Locate the cell with the specified text and output its (X, Y) center coordinate. 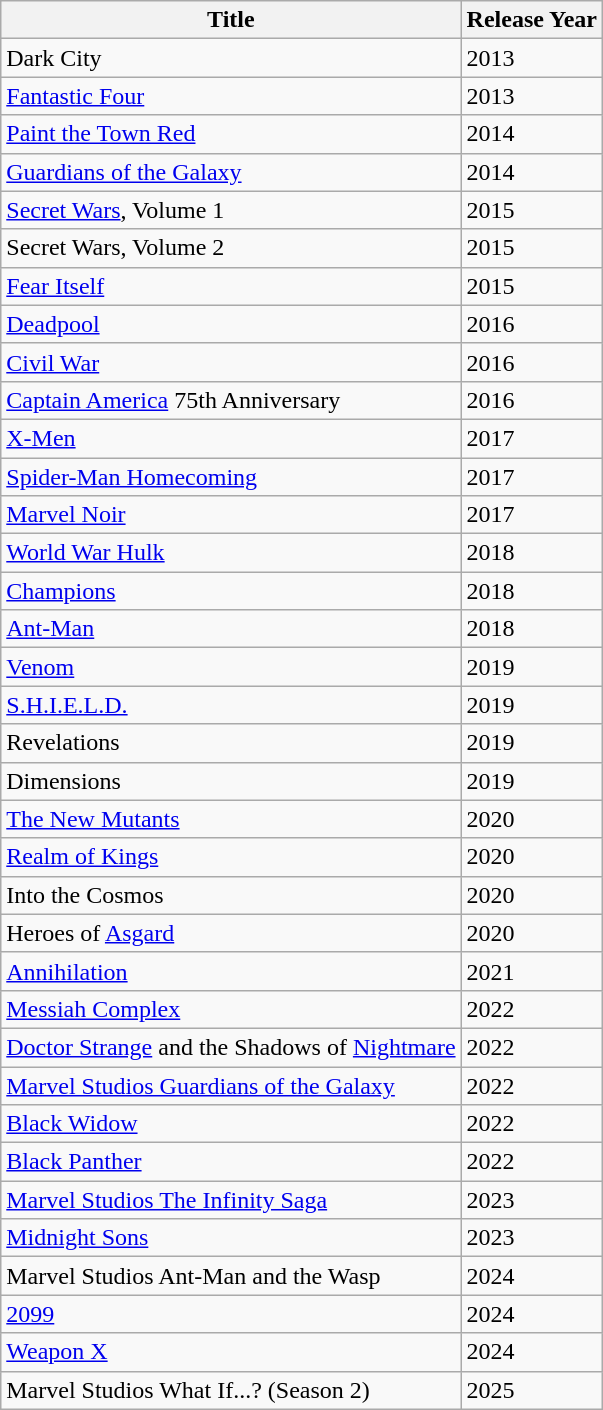
2099 (231, 1314)
Dimensions (231, 781)
Release Year (532, 20)
Ant-Man (231, 629)
Spider-Man Homecoming (231, 477)
Marvel Studios Guardians of the Galaxy (231, 1085)
The New Mutants (231, 819)
Midnight Sons (231, 1238)
S.H.I.E.L.D. (231, 705)
2021 (532, 971)
Venom (231, 667)
Messiah Complex (231, 1009)
Dark City (231, 58)
Marvel Noir (231, 515)
Into the Cosmos (231, 895)
Marvel Studios The Infinity Saga (231, 1200)
Champions (231, 591)
Black Panther (231, 1162)
Secret Wars, Volume 1 (231, 210)
Captain America 75th Anniversary (231, 400)
World War Hulk (231, 553)
Civil War (231, 362)
Revelations (231, 743)
Doctor Strange and the Shadows of Nightmare (231, 1047)
Deadpool (231, 324)
X-Men (231, 438)
Secret Wars, Volume 2 (231, 248)
Fear Itself (231, 286)
Guardians of the Galaxy (231, 172)
Fantastic Four (231, 96)
Title (231, 20)
Marvel Studios Ant-Man and the Wasp (231, 1276)
Annihilation (231, 971)
Weapon X (231, 1352)
2025 (532, 1390)
Paint the Town Red (231, 134)
Marvel Studios What If...? (Season 2) (231, 1390)
Heroes of Asgard (231, 933)
Black Widow (231, 1124)
Realm of Kings (231, 857)
